Determine the [x, y] coordinate at the center of the cell enclosing the given text.  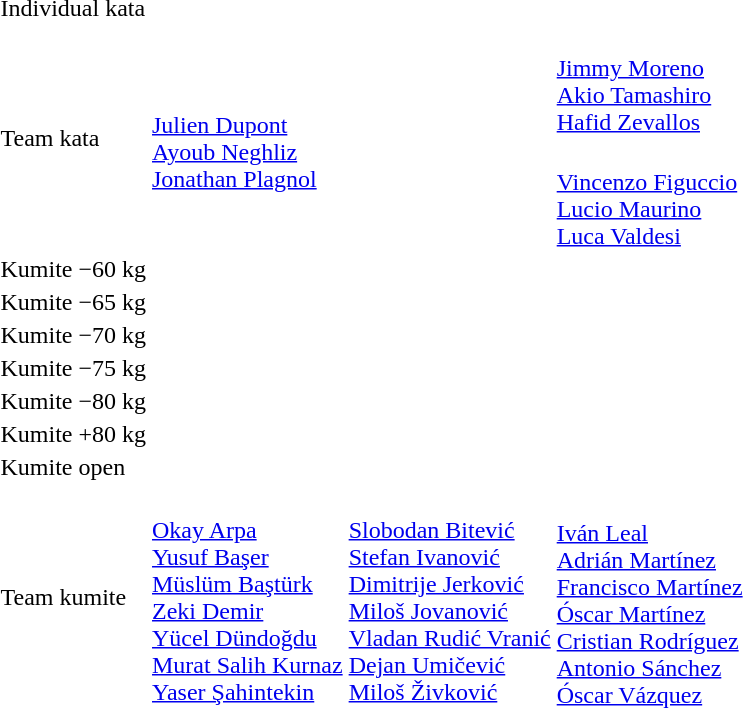
Julien DupontAyoub NeghlizJonathan Plagnol [248, 138]
